Capture the cell that displays the provided text and extract its (x, y) central coordinate. 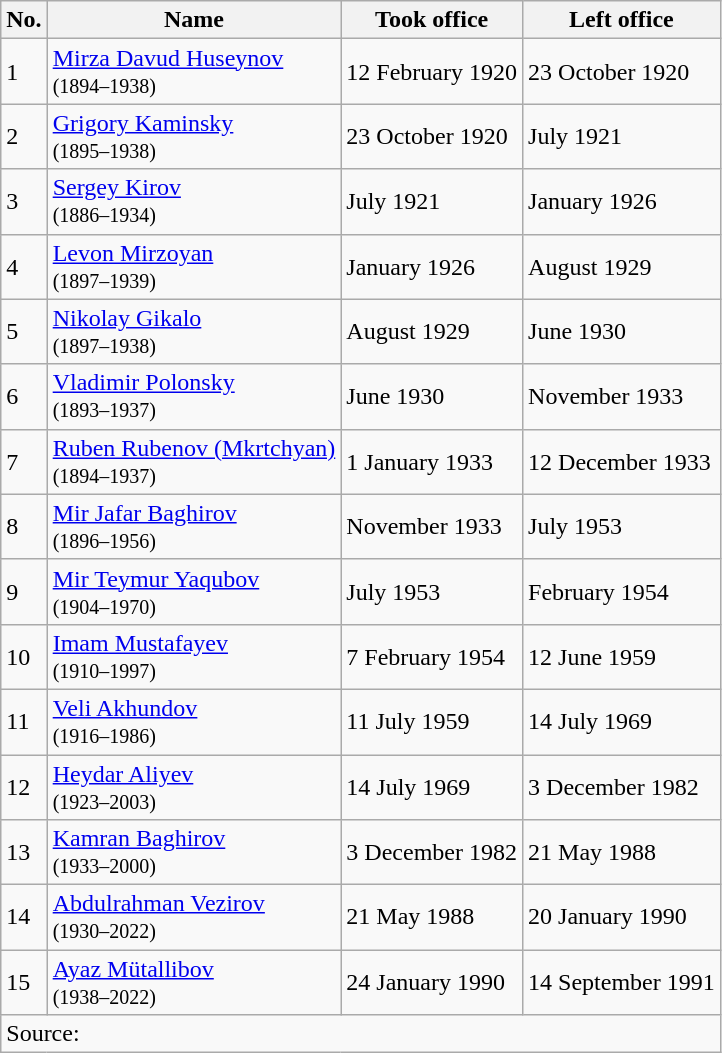
8 (24, 526)
9 (24, 592)
Grigory Kaminsky(1895–1938) (194, 136)
5 (24, 332)
2 (24, 136)
20 January 1990 (622, 918)
14 (24, 918)
12 (24, 786)
7 February 1954 (432, 656)
Ayaz Mütallibov(1938–2022) (194, 982)
12 February 1920 (432, 72)
Kamran Baghirov(1933–2000) (194, 852)
Source: (360, 1034)
10 (24, 656)
3 (24, 202)
Took office (432, 20)
24 January 1990 (432, 982)
1 (24, 72)
Left office (622, 20)
7 (24, 462)
Heydar Aliyev(1923–2003) (194, 786)
11 July 1959 (432, 722)
11 (24, 722)
No. (24, 20)
14 September 1991 (622, 982)
Veli Akhundov(1916–1986) (194, 722)
Sergey Kirov(1886–1934) (194, 202)
Levon Mirzoyan(1897–1939) (194, 266)
Ruben Rubenov (Mkrtchyan)(1894–1937) (194, 462)
Mirza Davud Huseynov(1894–1938) (194, 72)
4 (24, 266)
13 (24, 852)
Mir Jafar Baghirov(1896–1956) (194, 526)
February 1954 (622, 592)
Mir Teymur Yaqubov(1904–1970) (194, 592)
Abdulrahman Vezirov(1930–2022) (194, 918)
1 January 1933 (432, 462)
12 June 1959 (622, 656)
12 December 1933 (622, 462)
15 (24, 982)
Vladimir Polonsky(1893–1937) (194, 396)
Nikolay Gikalo(1897–1938) (194, 332)
Name (194, 20)
Imam Mustafayev(1910–1997) (194, 656)
6 (24, 396)
